Detect which cell encompasses the target text, then output its (x, y) center coordinate. 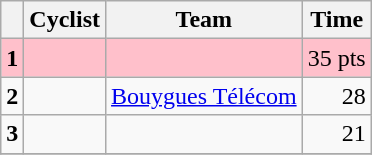
Team (204, 20)
2 (12, 96)
21 (336, 134)
3 (12, 134)
Bouygues Télécom (204, 96)
Cyclist (65, 20)
Time (336, 20)
1 (12, 58)
35 pts (336, 58)
28 (336, 96)
